Determine the (x, y) coordinate at the center of the cell enclosing the given text.  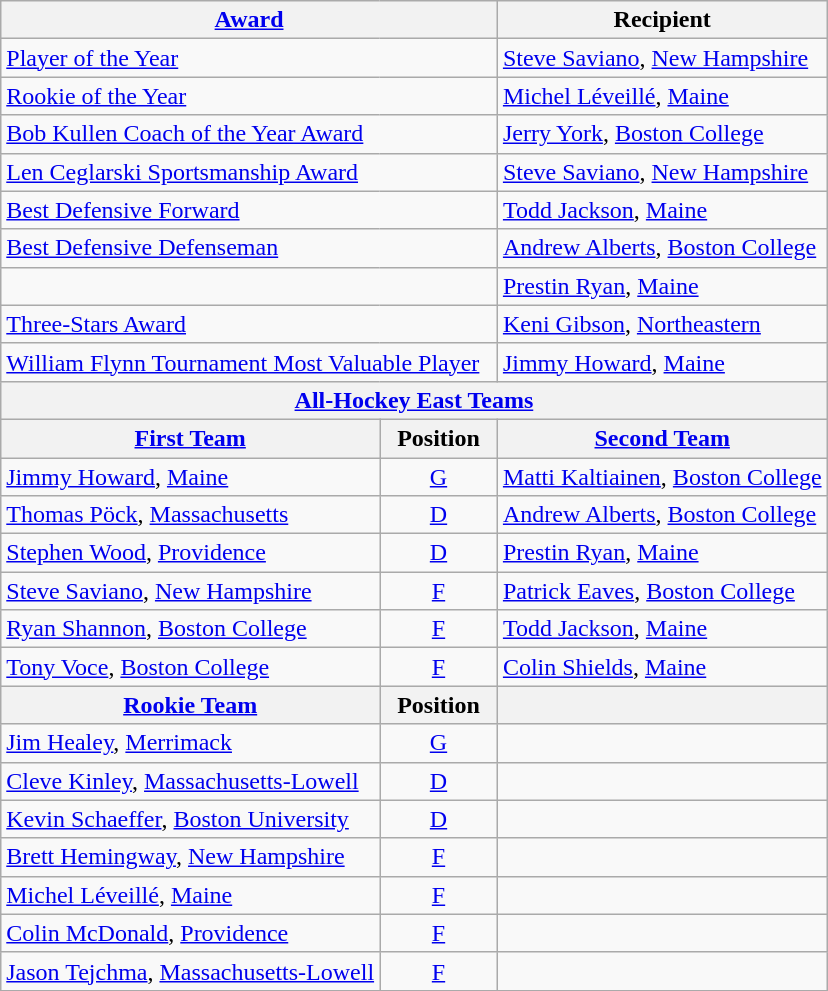
Jason Tejchma, Massachusetts-Lowell (190, 971)
Matti Kaltiainen, Boston College (662, 477)
First Team (190, 438)
Award (250, 20)
Ryan Shannon, Boston College (190, 629)
Best Defensive Defenseman (250, 248)
Jerry York, Boston College (662, 134)
Tony Voce, Boston College (190, 667)
Colin McDonald, Providence (190, 933)
Best Defensive Forward (250, 210)
Jim Healey, Merrimack (190, 743)
Rookie Team (190, 705)
Cleve Kinley, Massachusetts-Lowell (190, 781)
Second Team (662, 438)
Kevin Schaeffer, Boston University (190, 819)
Len Ceglarski Sportsmanship Award (250, 172)
Thomas Pöck, Massachusetts (190, 515)
Keni Gibson, Northeastern (662, 324)
Stephen Wood, Providence (190, 553)
All-Hockey East Teams (414, 400)
Rookie of the Year (250, 96)
Brett Hemingway, New Hampshire (190, 857)
William Flynn Tournament Most Valuable Player (250, 362)
Colin Shields, Maine (662, 667)
Player of the Year (250, 58)
Three-Stars Award (250, 324)
Bob Kullen Coach of the Year Award (250, 134)
Patrick Eaves, Boston College (662, 591)
Recipient (662, 20)
